Output the [X, Y] coordinate of the center of the cell containing the given text.  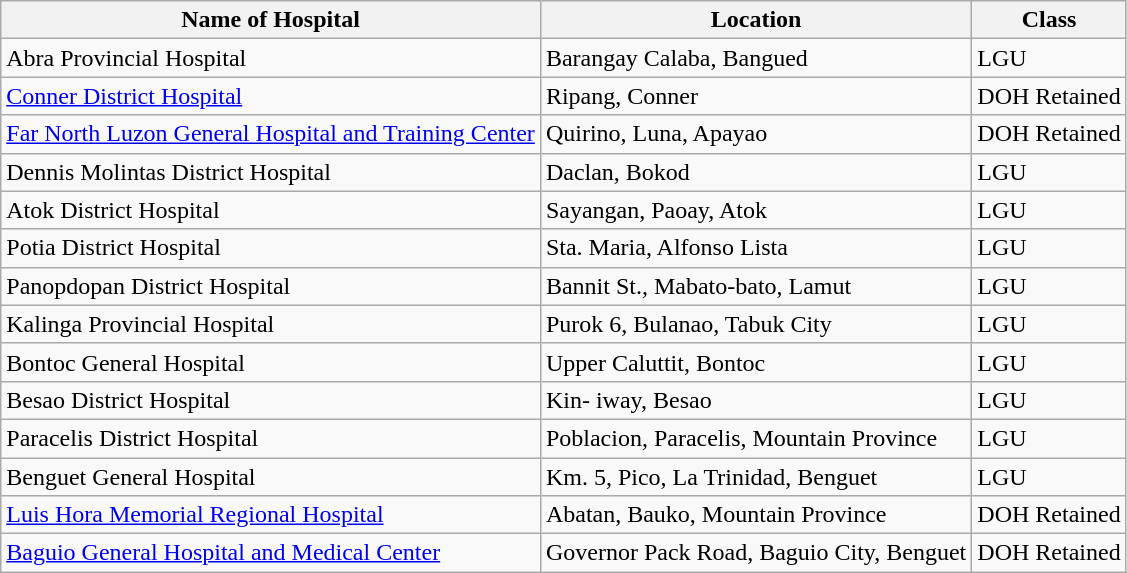
Besao District Hospital [271, 400]
Poblacion, Paracelis, Mountain Province [756, 438]
Luis Hora Memorial Regional Hospital [271, 515]
Class [1049, 20]
Governor Pack Road, Baguio City, Benguet [756, 553]
Potia District Hospital [271, 248]
Dennis Molintas District Hospital [271, 172]
Atok District Hospital [271, 210]
Baguio General Hospital and Medical Center [271, 553]
Barangay Calaba, Bangued [756, 58]
Purok 6, Bulanao, Tabuk City [756, 324]
Daclan, Bokod [756, 172]
Quirino, Luna, Apayao [756, 134]
Paracelis District Hospital [271, 438]
Sayangan, Paoay, Atok [756, 210]
Conner District Hospital [271, 96]
Abatan, Bauko, Mountain Province [756, 515]
Far North Luzon General Hospital and Training Center [271, 134]
Bontoc General Hospital [271, 362]
Kalinga Provincial Hospital [271, 324]
Panopdopan District Hospital [271, 286]
Location [756, 20]
Bannit St., Mabato-bato, Lamut [756, 286]
Sta. Maria, Alfonso Lista [756, 248]
Upper Caluttit, Bontoc [756, 362]
Kin- iway, Besao [756, 400]
Ripang, Conner [756, 96]
Km. 5, Pico, La Trinidad, Benguet [756, 477]
Abra Provincial Hospital [271, 58]
Name of Hospital [271, 20]
Benguet General Hospital [271, 477]
